Determine the [X, Y] coordinate at the center of the cell enclosing the given text.  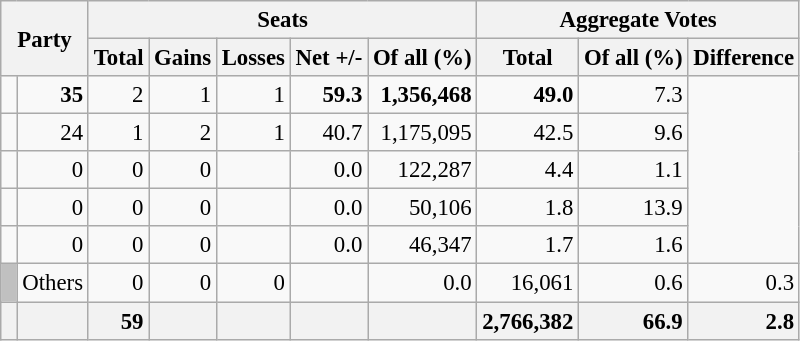
1,356,468 [422, 95]
16,061 [528, 283]
9.6 [634, 133]
0.3 [744, 283]
Net +/- [328, 58]
2,766,382 [528, 321]
40.7 [328, 133]
59.3 [328, 95]
0.6 [634, 283]
122,287 [422, 170]
4.4 [528, 170]
Others [52, 283]
1.7 [528, 245]
2.8 [744, 321]
1.1 [634, 170]
Seats [282, 20]
Aggregate Votes [638, 20]
35 [52, 95]
46,347 [422, 245]
59 [118, 321]
7.3 [634, 95]
24 [52, 133]
Losses [253, 58]
1.6 [634, 245]
42.5 [528, 133]
Gains [183, 58]
1,175,095 [422, 133]
Difference [744, 58]
66.9 [634, 321]
Party [45, 38]
1.8 [528, 208]
13.9 [634, 208]
50,106 [422, 208]
49.0 [528, 95]
